From the cell containing the given text, extract its center point as [X, Y] coordinate. 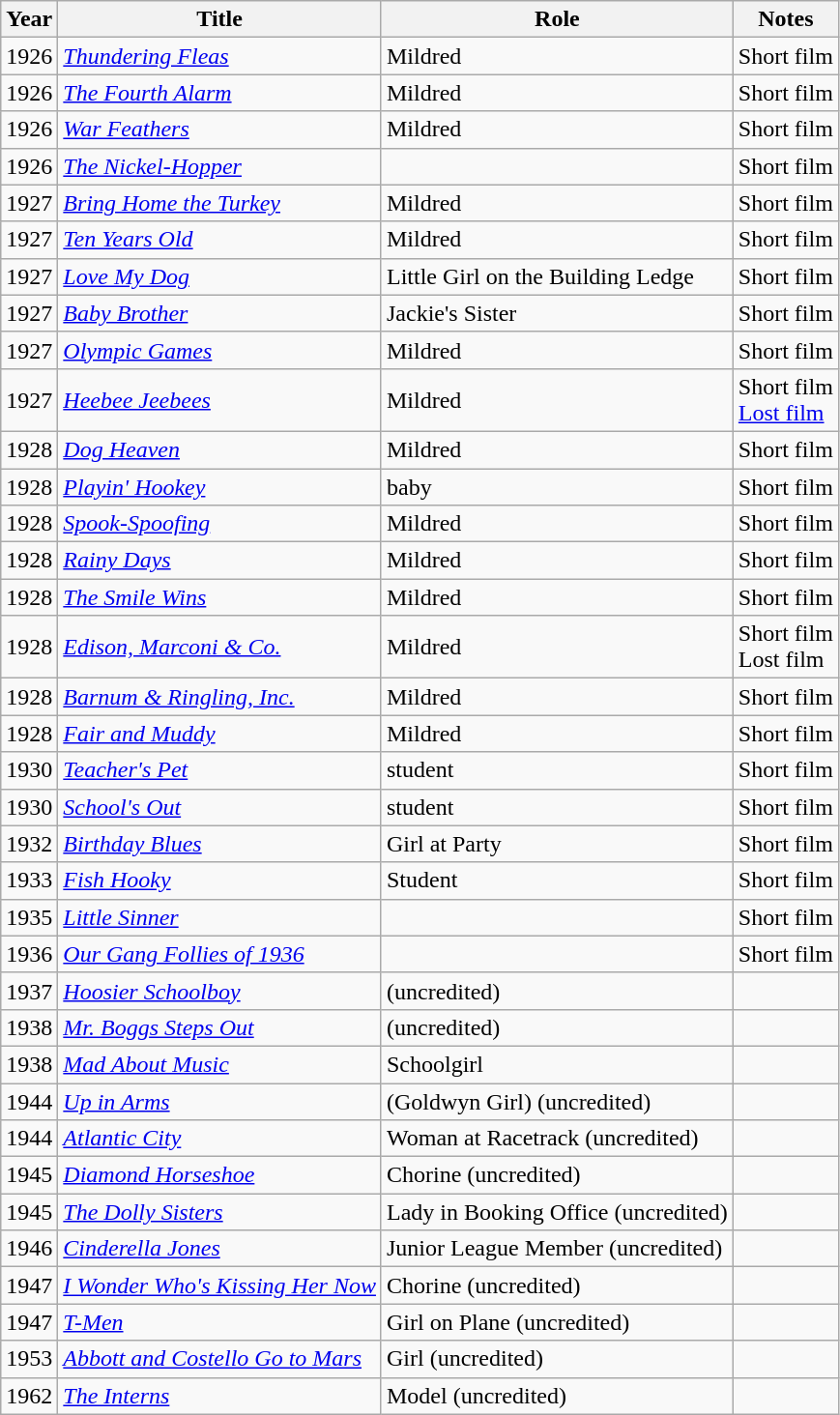
Girl on Plane (uncredited) [557, 1322]
Birthday Blues [220, 844]
School's Out [220, 807]
1933 [29, 881]
Mad About Music [220, 1064]
Girl at Party [557, 844]
Little Sinner [220, 917]
Spook-Spoofing [220, 524]
Jackie's Sister [557, 313]
Model (uncredited) [557, 1396]
1953 [29, 1359]
I Wonder Who's Kissing Her Now [220, 1285]
War Feathers [220, 130]
Love My Dog [220, 276]
Teacher's Pet [220, 770]
Thundering Fleas [220, 56]
Lady in Booking Office (uncredited) [557, 1212]
Our Gang Follies of 1936 [220, 954]
Schoolgirl [557, 1064]
Title [220, 19]
The Dolly Sisters [220, 1212]
Notes [785, 19]
Ten Years Old [220, 240]
The Fourth Alarm [220, 93]
Fish Hooky [220, 881]
The Smile Wins [220, 597]
The Interns [220, 1396]
Rainy Days [220, 561]
Girl (uncredited) [557, 1359]
Abbott and Costello Go to Mars [220, 1359]
Little Girl on the Building Ledge [557, 276]
Playin' Hookey [220, 486]
Diamond Horseshoe [220, 1175]
Woman at Racetrack (uncredited) [557, 1139]
T-Men [220, 1322]
Bring Home the Turkey [220, 203]
Student [557, 881]
Edison, Marconi & Co. [220, 648]
(Goldwyn Girl) (uncredited) [557, 1101]
1932 [29, 844]
Heebee Jeebees [220, 400]
Dog Heaven [220, 449]
Fair and Muddy [220, 734]
Barnum & Ringling, Inc. [220, 697]
baby [557, 486]
Up in Arms [220, 1101]
1935 [29, 917]
1937 [29, 991]
Mr. Boggs Steps Out [220, 1027]
1946 [29, 1249]
Atlantic City [220, 1139]
Junior League Member (uncredited) [557, 1249]
Hoosier Schoolboy [220, 991]
1936 [29, 954]
The Nickel-Hopper [220, 166]
Baby Brother [220, 313]
1962 [29, 1396]
Olympic Games [220, 350]
Role [557, 19]
Cinderella Jones [220, 1249]
Year [29, 19]
